Provide the [x, y] coordinate of the cell's center where the given text is located.  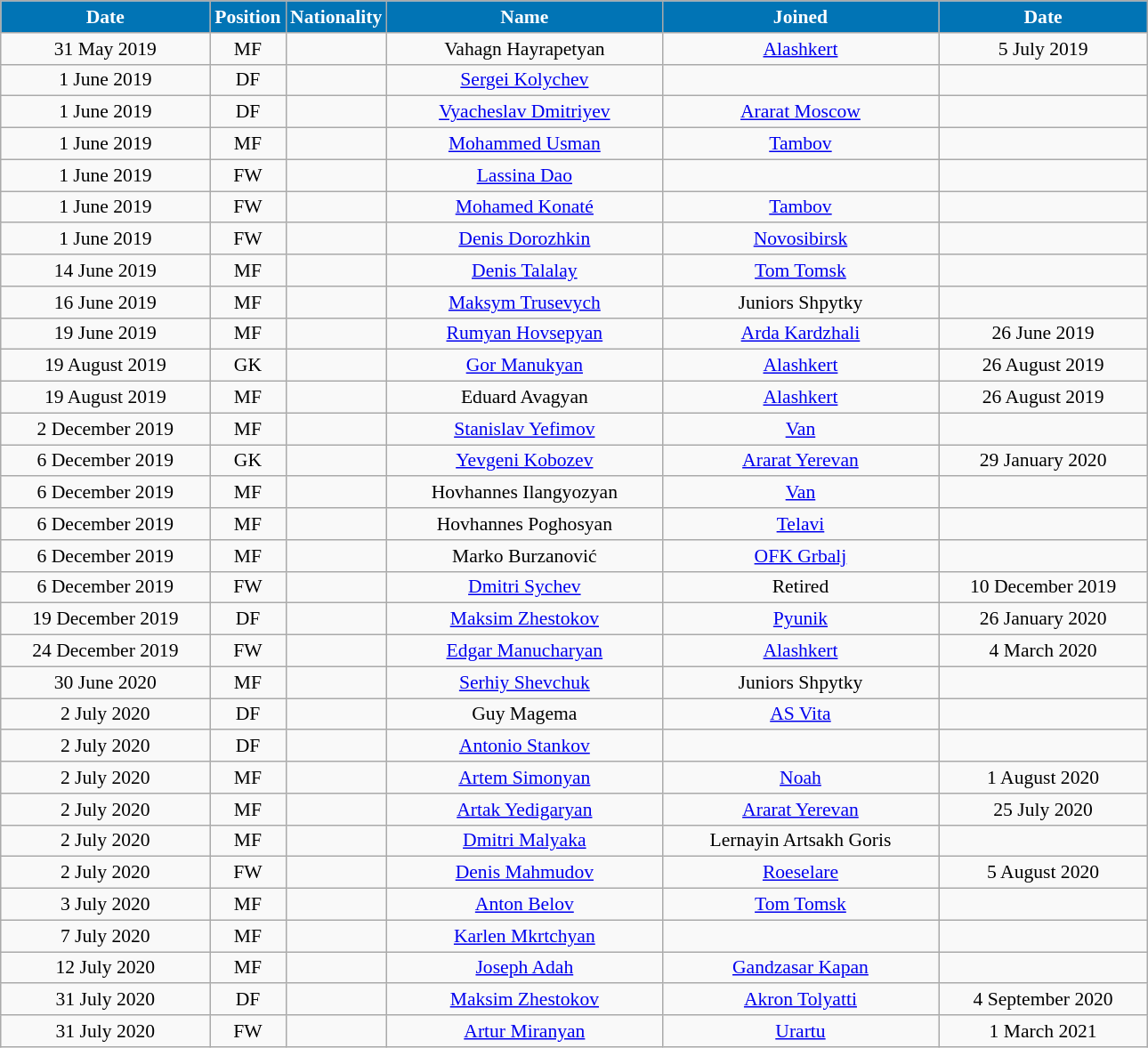
4 September 2020 [1043, 1000]
Stanislav Yefimov [524, 429]
Vahagn Hayrapetyan [524, 49]
Denis Dorozhkin [524, 239]
Eduard Avagyan [524, 398]
5 August 2020 [1043, 873]
Yevgeni Kobozev [524, 461]
Urartu [800, 1031]
Name [524, 17]
Vyacheslav Dmitriyev [524, 112]
Telavi [800, 524]
Artak Yedigaryan [524, 810]
19 June 2019 [105, 334]
7 July 2020 [105, 936]
Artem Simonyan [524, 778]
Ararat Moscow [800, 112]
Position [247, 17]
29 January 2020 [1043, 461]
Edgar Manucharyan [524, 651]
Gandzasar Kapan [800, 968]
Arda Kardzhali [800, 334]
Sergei Kolychev [524, 80]
Noah [800, 778]
25 July 2020 [1043, 810]
Mohammed Usman [524, 144]
24 December 2019 [105, 651]
5 July 2019 [1043, 49]
Anton Belov [524, 905]
16 June 2019 [105, 302]
Retired [800, 587]
Gor Manukyan [524, 366]
Rumyan Hovsepyan [524, 334]
Guy Magema [524, 714]
Joseph Adah [524, 968]
Lassina Dao [524, 175]
31 May 2019 [105, 49]
30 June 2020 [105, 682]
Dmitri Sychev [524, 587]
Mohamed Konaté [524, 207]
AS Vita [800, 714]
Denis Talalay [524, 270]
26 January 2020 [1043, 619]
OFK Grbalj [800, 556]
2 December 2019 [105, 429]
Dmitri Malyaka [524, 841]
10 December 2019 [1043, 587]
Karlen Mkrtchyan [524, 936]
Maksym Trusevych [524, 302]
1 August 2020 [1043, 778]
Nationality [336, 17]
Serhiy Shevchuk [524, 682]
Novosibirsk [800, 239]
Joined [800, 17]
Denis Mahmudov [524, 873]
1 March 2021 [1043, 1031]
Hovhannes Poghosyan [524, 524]
Akron Tolyatti [800, 1000]
4 March 2020 [1043, 651]
Antonio Stankov [524, 746]
3 July 2020 [105, 905]
Lernayin Artsakh Goris [800, 841]
14 June 2019 [105, 270]
26 June 2019 [1043, 334]
Hovhannes Ilangyozyan [524, 493]
Pyunik [800, 619]
19 December 2019 [105, 619]
12 July 2020 [105, 968]
Artur Miranyan [524, 1031]
Marko Burzanović [524, 556]
Roeselare [800, 873]
